Provide the [x, y] coordinate of the cell's center where the given text is located.  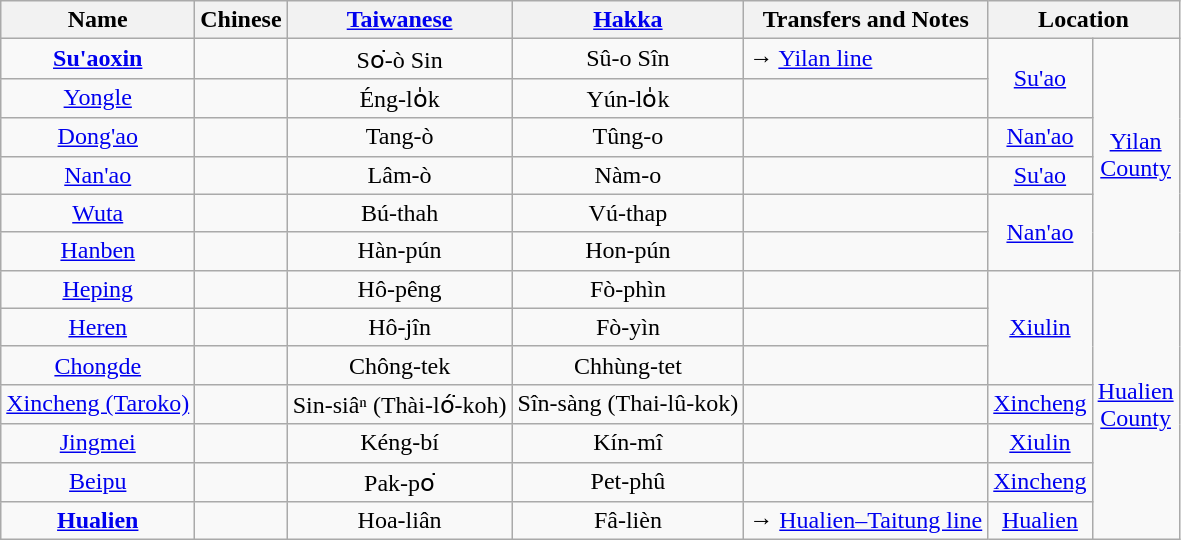
Heping [98, 289]
Yongle [98, 98]
Dong'ao [98, 137]
Chinese [241, 20]
Taiwanese [400, 20]
Lâm-ò [400, 175]
Tûng-o [628, 137]
Pak-po͘ [400, 482]
Bú-thah [400, 213]
Chhùng-tet [628, 365]
Beipu [98, 482]
Hon-pún [628, 251]
Hô-jîn [400, 327]
Yún-lo̍k [628, 98]
Jingmei [98, 443]
YilanCounty [1136, 154]
Transfers and Notes [866, 20]
Name [98, 20]
→ Hualien–Taitung line [866, 521]
Hoa-liân [400, 521]
Fâ-lièn [628, 521]
Tang-ò [400, 137]
HualienCounty [1136, 404]
Sin-siâⁿ (Thài-ló͘-koh) [400, 404]
Pet-phû [628, 482]
Hakka [628, 20]
Chongde [98, 365]
Éng-lo̍k [400, 98]
Kéng-bí [400, 443]
Fò-phìn [628, 289]
So͘-ò Sin [400, 59]
Hô-pêng [400, 289]
Nàm-o [628, 175]
Chông-tek [400, 365]
→ Yilan line [866, 59]
Kín-mî [628, 443]
Heren [98, 327]
Fò-yìn [628, 327]
Hanben [98, 251]
Xincheng (Taroko) [98, 404]
Sîn-sàng (Thai-lû-kok) [628, 404]
Vú-thap [628, 213]
Sû-o Sîn [628, 59]
Location [1084, 20]
Su'aoxin [98, 59]
Hàn-pún [400, 251]
Wuta [98, 213]
